From the cell containing the given text, extract its center point as [X, Y] coordinate. 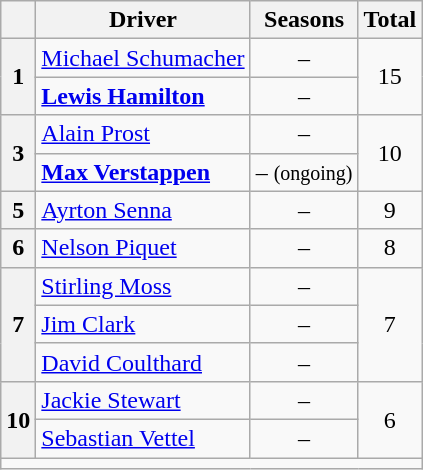
Seasons [304, 20]
Stirling Moss [143, 286]
Nelson Piquet [143, 248]
Lewis Hamilton [143, 96]
5 [18, 210]
Jackie Stewart [143, 400]
Alain Prost [143, 134]
1 [18, 77]
9 [390, 210]
Max Verstappen [143, 172]
Driver [143, 20]
3 [18, 153]
Michael Schumacher [143, 58]
Total [390, 20]
Sebastian Vettel [143, 438]
8 [390, 248]
15 [390, 77]
– (ongoing) [304, 172]
David Coulthard [143, 362]
Jim Clark [143, 324]
Ayrton Senna [143, 210]
